Pinpoint the cell where the given text exists, returning its (x, y) midpoint coordinate. 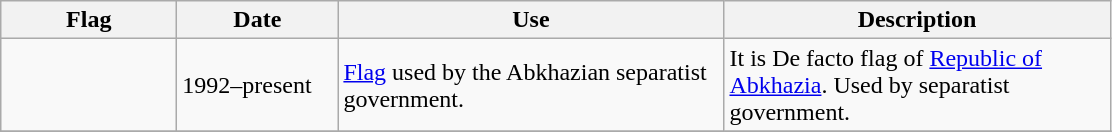
Flag (89, 20)
Use (531, 20)
It is De facto flag of Republic of Abkhazia. Used by separatist government. (917, 85)
Flag used by the Abkhazian separatist government. (531, 85)
Description (917, 20)
1992–present (258, 85)
Date (258, 20)
